Output the [x, y] coordinate of the center of the cell containing the given text.  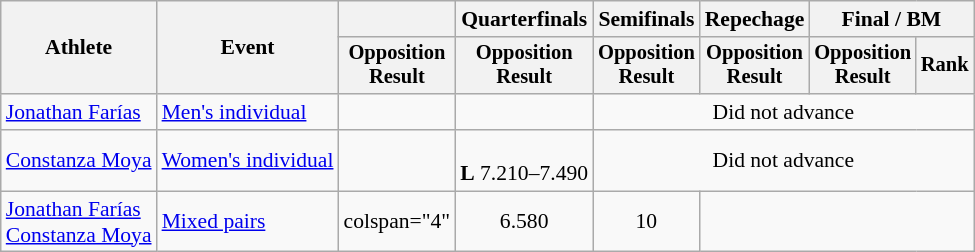
Quarterfinals [524, 19]
Athlete [79, 48]
Men's individual [248, 112]
L 7.210–7.490 [524, 160]
Final / BM [891, 19]
colspan="4" [398, 222]
Semifinals [646, 19]
Mixed pairs [248, 222]
Rank [945, 66]
Jonathan FaríasConstanza Moya [79, 222]
Constanza Moya [79, 160]
Repechage [755, 19]
Women's individual [248, 160]
10 [646, 222]
6.580 [524, 222]
Event [248, 48]
Jonathan Farías [79, 112]
